Capture the cell that displays the provided text and extract its [x, y] central coordinate. 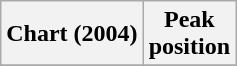
Peakposition [189, 34]
Chart (2004) [72, 34]
